Return (X, Y) of the center of cell containing provided text 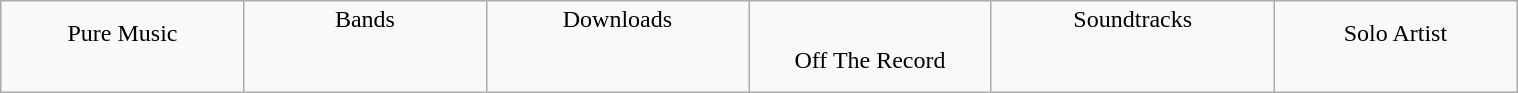
Solo Artist (1395, 47)
Soundtracks (1132, 47)
Downloads (618, 47)
Bands (365, 47)
Off The Record (870, 47)
Pure Music (122, 47)
